Provide the (x, y) coordinate of the cell's center where the given text is located.  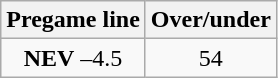
Pregame line (74, 20)
Over/under (210, 20)
54 (210, 58)
NEV –4.5 (74, 58)
